For the text-containing cell, return its midpoint in [x, y] coordinate format. 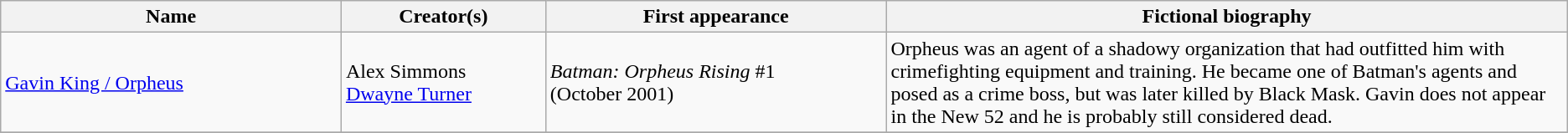
Creator(s) [443, 17]
First appearance [715, 17]
Name [171, 17]
Batman: Orpheus Rising #1(October 2001) [715, 82]
Gavin King / Orpheus [171, 82]
Alex SimmonsDwayne Turner [443, 82]
Fictional biography [1226, 17]
